Determine the [x, y] coordinate at the center of the cell enclosing the given text.  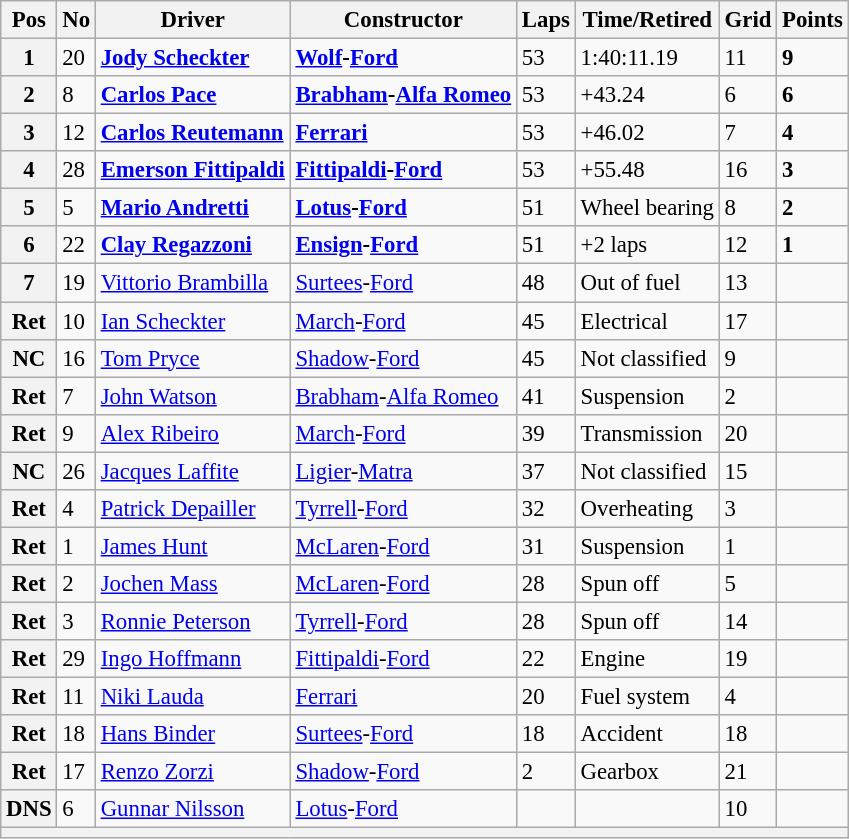
Jochen Mass [192, 584]
15 [748, 471]
Out of fuel [647, 283]
+43.24 [647, 95]
37 [546, 471]
Jody Scheckter [192, 58]
31 [546, 546]
26 [76, 471]
Ronnie Peterson [192, 621]
Overheating [647, 509]
Laps [546, 20]
Carlos Pace [192, 95]
Ian Scheckter [192, 321]
29 [76, 659]
39 [546, 433]
Clay Regazzoni [192, 245]
41 [546, 396]
Transmission [647, 433]
Time/Retired [647, 20]
Gearbox [647, 772]
Tom Pryce [192, 358]
Ingo Hoffmann [192, 659]
Alex Ribeiro [192, 433]
Jacques Laffite [192, 471]
Wheel bearing [647, 208]
Grid [748, 20]
Ensign-Ford [403, 245]
Fuel system [647, 697]
Carlos Reutemann [192, 133]
13 [748, 283]
48 [546, 283]
DNS [29, 809]
Wolf-Ford [403, 58]
Pos [29, 20]
Ligier-Matra [403, 471]
21 [748, 772]
Niki Lauda [192, 697]
Accident [647, 734]
Emerson Fittipaldi [192, 170]
James Hunt [192, 546]
No [76, 20]
Constructor [403, 20]
Patrick Depailler [192, 509]
+2 laps [647, 245]
+46.02 [647, 133]
32 [546, 509]
1:40:11.19 [647, 58]
John Watson [192, 396]
Vittorio Brambilla [192, 283]
Points [812, 20]
Electrical [647, 321]
+55.48 [647, 170]
14 [748, 621]
Gunnar Nilsson [192, 809]
Hans Binder [192, 734]
Renzo Zorzi [192, 772]
Engine [647, 659]
Driver [192, 20]
Mario Andretti [192, 208]
